Detect which cell encompasses the target text, then output its (x, y) center coordinate. 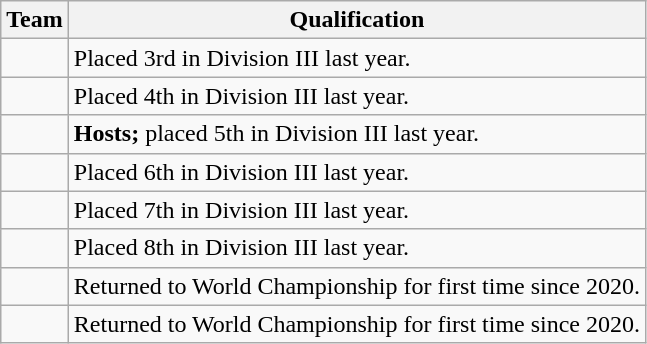
Qualification (356, 20)
Placed 3rd in Division III last year. (356, 58)
Placed 7th in Division III last year. (356, 210)
Hosts; placed 5th in Division III last year. (356, 134)
Placed 8th in Division III last year. (356, 248)
Placed 6th in Division III last year. (356, 172)
Placed 4th in Division III last year. (356, 96)
Team (35, 20)
